Output the (x, y) coordinate of the center of the cell containing the given text.  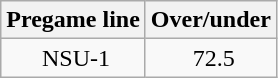
72.5 (210, 58)
Pregame line (74, 20)
NSU-1 (74, 58)
Over/under (210, 20)
